Return the [x, y] coordinate for the center point of the cell that contains the specified text.  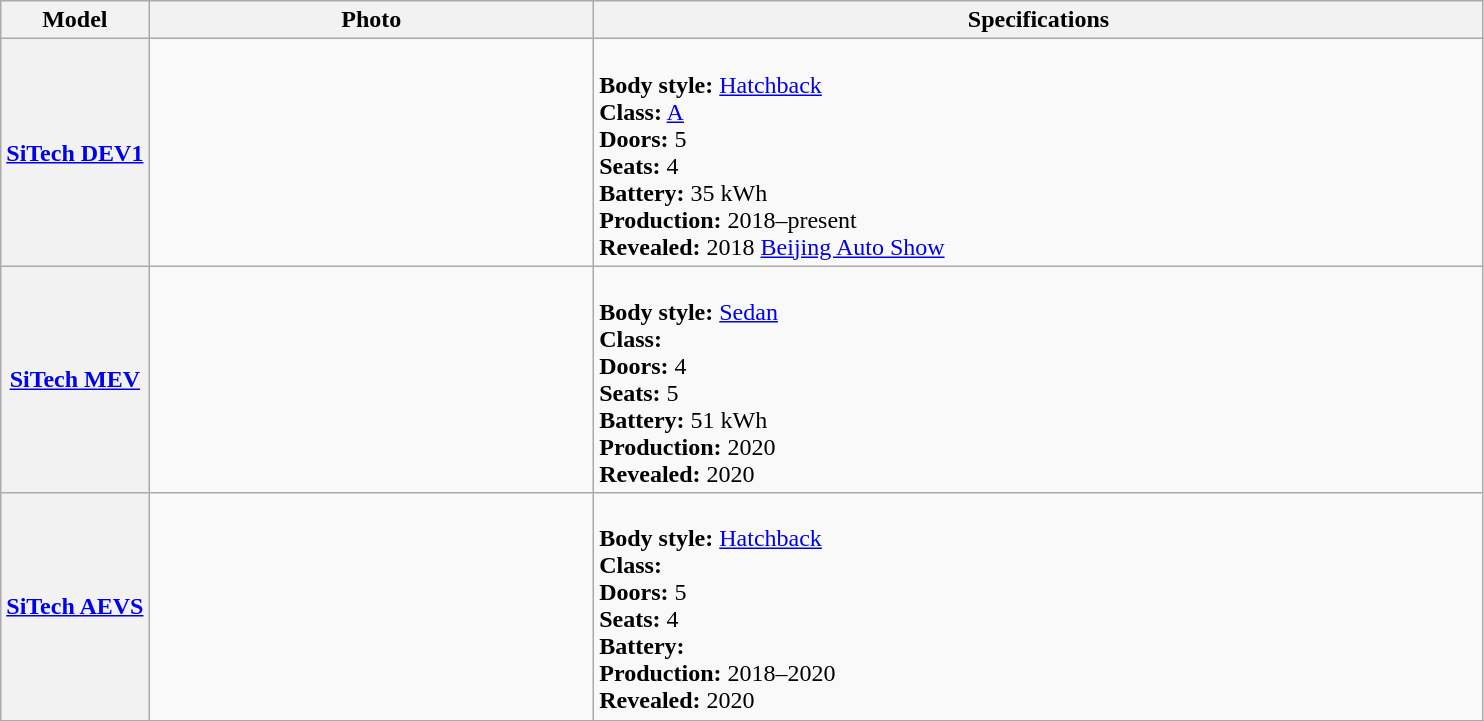
Model [75, 20]
SiTech MEV [75, 380]
Body style: HatchbackClass: ADoors: 5Seats: 4Battery: 35 kWhProduction: 2018–presentRevealed: 2018 Beijing Auto Show [1038, 152]
Body style: HatchbackClass:Doors: 5Seats: 4Battery:Production: 2018–2020Revealed: 2020 [1038, 606]
Body style: SedanClass:Doors: 4Seats: 5Battery: 51 kWhProduction: 2020Revealed: 2020 [1038, 380]
Specifications [1038, 20]
Photo [372, 20]
SiTech AEVS [75, 606]
SiTech DEV1 [75, 152]
